Return the (X, Y) coordinate for the center point of the cell that contains the specified text.  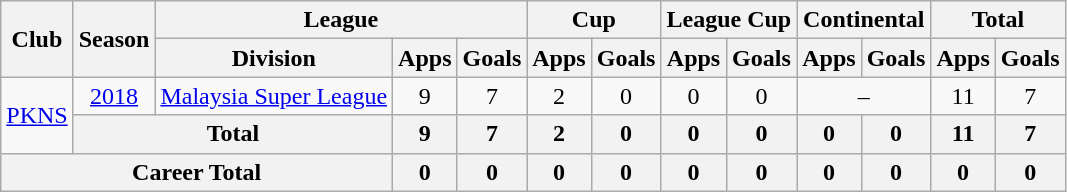
– (864, 96)
2018 (114, 96)
PKNS (37, 115)
Division (274, 58)
Continental (864, 20)
Club (37, 39)
Season (114, 39)
Cup (594, 20)
Malaysia Super League (274, 96)
League Cup (729, 20)
Career Total (197, 172)
League (341, 20)
